Return [x, y] of the center of cell containing provided text 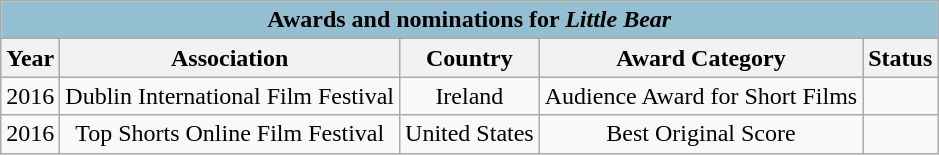
Best Original Score [700, 134]
Award Category [700, 58]
Status [900, 58]
Association [230, 58]
Awards and nominations for Little Bear [470, 20]
Country [470, 58]
United States [470, 134]
Dublin International Film Festival [230, 96]
Year [30, 58]
Audience Award for Short Films [700, 96]
Top Shorts Online Film Festival [230, 134]
Ireland [470, 96]
